Detect which cell encompasses the target text, then output its (x, y) center coordinate. 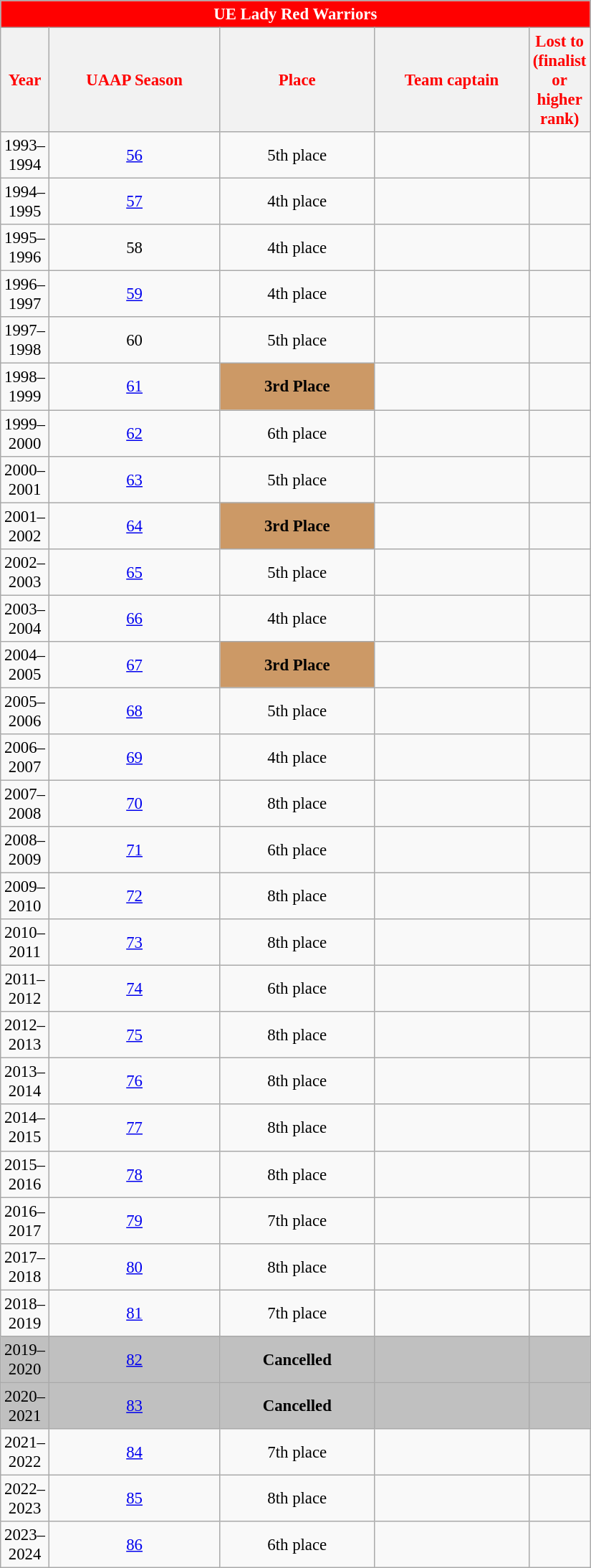
2017–2018 (25, 1266)
2004–2005 (25, 665)
2013–2014 (25, 1081)
84 (135, 1453)
63 (135, 479)
72 (135, 896)
2020–2021 (25, 1405)
2005–2006 (25, 711)
68 (135, 711)
1993–1994 (25, 155)
UE Lady Red Warriors (295, 14)
83 (135, 1405)
73 (135, 942)
2011–2012 (25, 989)
2006–2007 (25, 757)
1998–1999 (25, 387)
2023–2024 (25, 1544)
2009–2010 (25, 896)
60 (135, 340)
Lost to(finalist or higher rank) (559, 80)
58 (135, 248)
81 (135, 1313)
64 (135, 526)
71 (135, 850)
2016–2017 (25, 1220)
2003–2004 (25, 618)
2010–2011 (25, 942)
59 (135, 294)
74 (135, 989)
2001–2002 (25, 526)
2014–2015 (25, 1129)
79 (135, 1220)
1995–1996 (25, 248)
Team captain (452, 80)
2000–2001 (25, 479)
2018–2019 (25, 1313)
1997–1998 (25, 340)
Year (25, 80)
85 (135, 1498)
Place (297, 80)
62 (135, 433)
82 (135, 1359)
2021–2022 (25, 1453)
66 (135, 618)
67 (135, 665)
61 (135, 387)
2008–2009 (25, 850)
70 (135, 803)
2015–2016 (25, 1174)
65 (135, 572)
2007–2008 (25, 803)
2022–2023 (25, 1498)
UAAP Season (135, 80)
77 (135, 1129)
1999–2000 (25, 433)
76 (135, 1081)
75 (135, 1035)
2012–2013 (25, 1035)
57 (135, 202)
86 (135, 1544)
69 (135, 757)
78 (135, 1174)
1994–1995 (25, 202)
2019–2020 (25, 1359)
56 (135, 155)
1996–1997 (25, 294)
2002–2003 (25, 572)
80 (135, 1266)
